Locate the cell with the specified text and output its (X, Y) center coordinate. 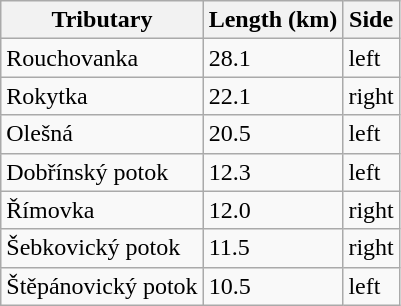
Římovka (102, 210)
Dobřínský potok (102, 172)
Šebkovický potok (102, 248)
22.1 (273, 96)
12.3 (273, 172)
Tributary (102, 20)
10.5 (273, 286)
20.5 (273, 134)
Olešná (102, 134)
12.0 (273, 210)
11.5 (273, 248)
Rokytka (102, 96)
Štěpánovický potok (102, 286)
Length (km) (273, 20)
Rouchovanka (102, 58)
28.1 (273, 58)
Side (371, 20)
